Locate the cell with the specified text and output its (x, y) center coordinate. 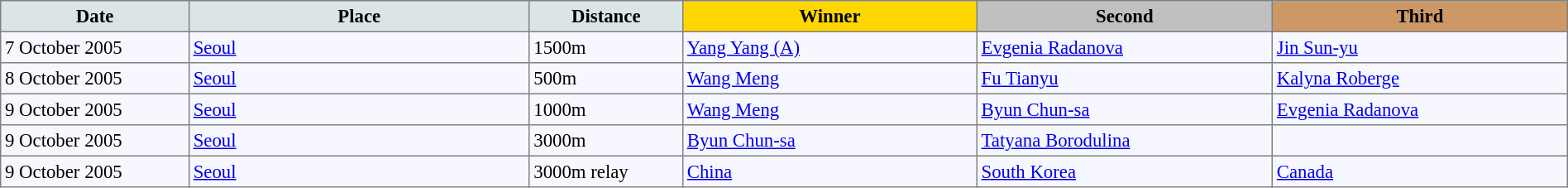
3000m relay (606, 171)
8 October 2005 (95, 79)
500m (606, 79)
South Korea (1125, 171)
Winner (830, 17)
Yang Yang (A) (830, 47)
Canada (1421, 171)
Jin Sun-yu (1421, 47)
China (830, 171)
Fu Tianyu (1125, 79)
Date (95, 17)
Kalyna Roberge (1421, 79)
1500m (606, 47)
1000m (606, 109)
Second (1125, 17)
Third (1421, 17)
Place (359, 17)
3000m (606, 141)
7 October 2005 (95, 47)
Tatyana Borodulina (1125, 141)
Distance (606, 17)
